Identify which cell holds the provided text, then report its (X, Y) central coordinate. 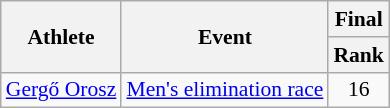
Gergő Orosz (62, 90)
Event (224, 36)
16 (358, 90)
Final (358, 19)
Rank (358, 55)
Athlete (62, 36)
Men's elimination race (224, 90)
